Output the [X, Y] coordinate of the center of the cell containing the given text.  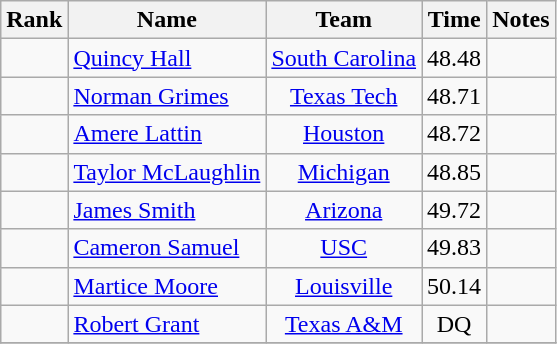
DQ [454, 324]
Michigan [344, 172]
Texas Tech [344, 96]
Name [167, 20]
48.85 [454, 172]
48.48 [454, 58]
Texas A&M [344, 324]
James Smith [167, 210]
Robert Grant [167, 324]
Taylor McLaughlin [167, 172]
49.72 [454, 210]
Arizona [344, 210]
Rank [34, 20]
USC [344, 248]
Amere Lattin [167, 134]
Norman Grimes [167, 96]
48.71 [454, 96]
South Carolina [344, 58]
Louisville [344, 286]
Martice Moore [167, 286]
Notes [521, 20]
Quincy Hall [167, 58]
49.83 [454, 248]
Cameron Samuel [167, 248]
Team [344, 20]
50.14 [454, 286]
Houston [344, 134]
48.72 [454, 134]
Time [454, 20]
